Output the (x, y) coordinate of the center of the cell containing the given text.  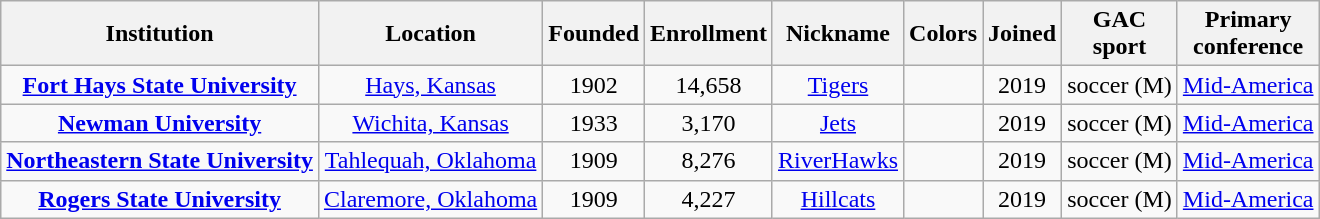
Joined (1022, 34)
14,658 (709, 85)
Jets (838, 123)
Claremore, Oklahoma (430, 199)
Tahlequah, Oklahoma (430, 161)
Founded (594, 34)
Tigers (838, 85)
1902 (594, 85)
Newman University (160, 123)
1933 (594, 123)
Wichita, Kansas (430, 123)
Enrollment (709, 34)
8,276 (709, 161)
Rogers State University (160, 199)
Primaryconference (1248, 34)
Location (430, 34)
3,170 (709, 123)
Northeastern State University (160, 161)
Nickname (838, 34)
4,227 (709, 199)
Institution (160, 34)
GACsport (1120, 34)
Hays, Kansas (430, 85)
Hillcats (838, 199)
RiverHawks (838, 161)
Fort Hays State University (160, 85)
Colors (944, 34)
